Output the (x, y) coordinate of the center of the cell containing the given text.  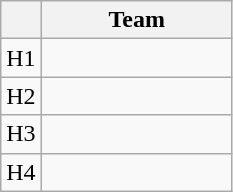
H1 (21, 58)
H2 (21, 96)
H3 (21, 134)
H4 (21, 172)
Team (136, 20)
